Output the [x, y] coordinate of the center of the cell containing the given text.  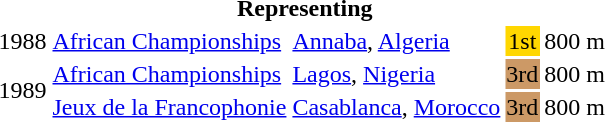
Casablanca, Morocco [396, 107]
Lagos, Nigeria [396, 74]
Annaba, Algeria [396, 41]
1st [522, 41]
Jeux de la Francophonie [170, 107]
